Return the [x, y] coordinate for the center point of the cell that contains the specified text.  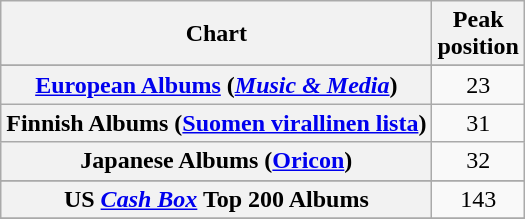
Japanese Albums (Oricon) [216, 161]
Peakposition [478, 34]
Finnish Albums (Suomen virallinen lista) [216, 123]
European Albums (Music & Media) [216, 85]
23 [478, 85]
31 [478, 123]
Chart [216, 34]
US Cash Box Top 200 Albums [216, 199]
143 [478, 199]
32 [478, 161]
